Locate the cell with the specified text and output its [X, Y] center coordinate. 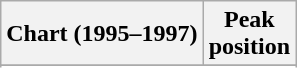
Peakposition [249, 34]
Chart (1995–1997) [102, 34]
